Capture the cell that displays the provided text and extract its [X, Y] central coordinate. 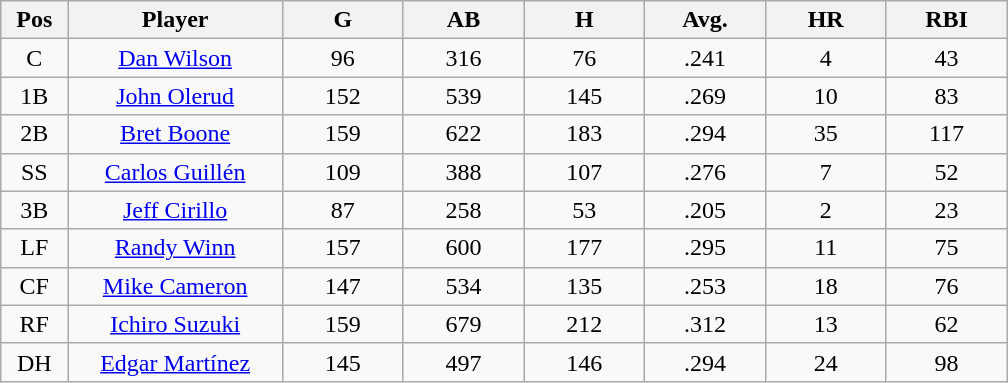
316 [464, 58]
83 [946, 96]
.253 [706, 286]
52 [946, 172]
Pos [34, 20]
622 [464, 134]
13 [826, 324]
.269 [706, 96]
LF [34, 248]
98 [946, 362]
388 [464, 172]
157 [342, 248]
96 [342, 58]
AB [464, 20]
Avg. [706, 20]
35 [826, 134]
RF [34, 324]
2B [34, 134]
258 [464, 210]
23 [946, 210]
RBI [946, 20]
62 [946, 324]
HR [826, 20]
John Olerud [176, 96]
534 [464, 286]
177 [584, 248]
109 [342, 172]
Jeff Cirillo [176, 210]
Bret Boone [176, 134]
10 [826, 96]
2 [826, 210]
87 [342, 210]
.276 [706, 172]
Player [176, 20]
.205 [706, 210]
G [342, 20]
DH [34, 362]
146 [584, 362]
18 [826, 286]
3B [34, 210]
107 [584, 172]
135 [584, 286]
CF [34, 286]
24 [826, 362]
147 [342, 286]
497 [464, 362]
Randy Winn [176, 248]
Mike Cameron [176, 286]
SS [34, 172]
212 [584, 324]
679 [464, 324]
43 [946, 58]
117 [946, 134]
H [584, 20]
11 [826, 248]
.241 [706, 58]
.312 [706, 324]
.295 [706, 248]
Dan Wilson [176, 58]
53 [584, 210]
152 [342, 96]
Carlos Guillén [176, 172]
7 [826, 172]
183 [584, 134]
1B [34, 96]
75 [946, 248]
600 [464, 248]
Edgar Martínez [176, 362]
539 [464, 96]
C [34, 58]
4 [826, 58]
Ichiro Suzuki [176, 324]
